Provide the [x, y] coordinate of the cell's center where the given text is located.  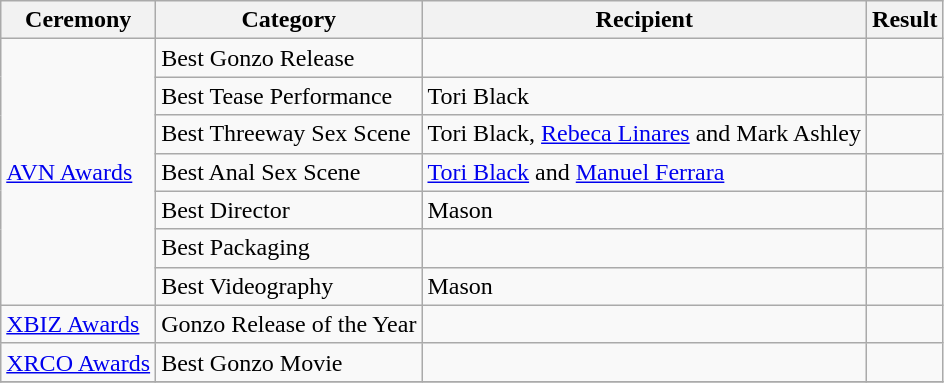
Gonzo Release of the Year [289, 324]
Best Tease Performance [289, 96]
Best Gonzo Movie [289, 362]
Result [905, 20]
Best Anal Sex Scene [289, 172]
Best Threeway Sex Scene [289, 134]
Best Director [289, 210]
Tori Black [644, 96]
Best Gonzo Release [289, 58]
AVN Awards [78, 172]
Best Packaging [289, 248]
Tori Black and Manuel Ferrara [644, 172]
XRCO Awards [78, 362]
XBIZ Awards [78, 324]
Recipient [644, 20]
Tori Black, Rebeca Linares and Mark Ashley [644, 134]
Category [289, 20]
Ceremony [78, 20]
Best Videography [289, 286]
